For the text-containing cell, return its midpoint in [X, Y] coordinate format. 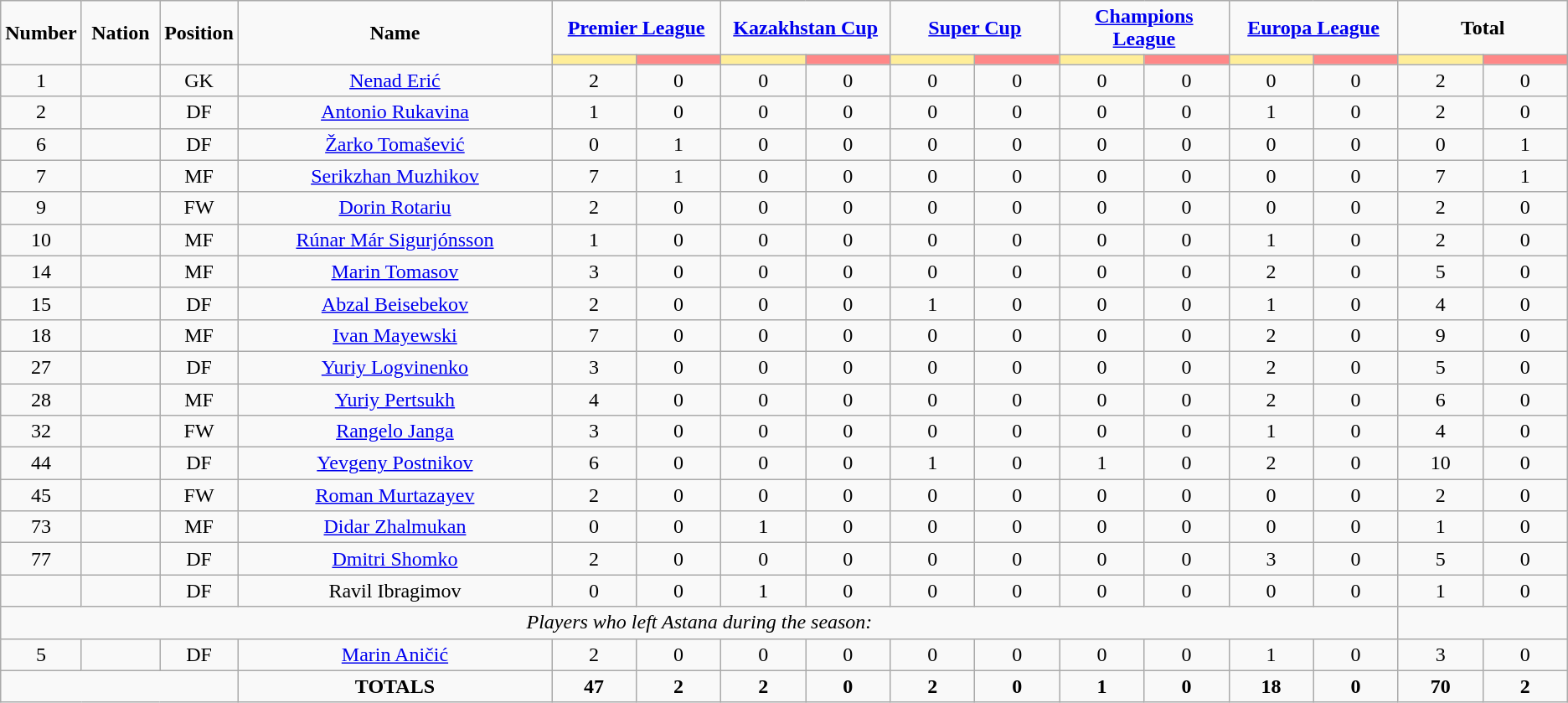
Position [199, 33]
Rúnar Már Sigurjónsson [395, 240]
Abzal Beisebekov [395, 303]
Premier League [636, 28]
Number [41, 33]
Marin Tomasov [395, 271]
14 [41, 271]
Yuriy Pertsukh [395, 400]
Antonio Rukavina [395, 112]
Roman Murtazayev [395, 495]
Serikzhan Muzhikov [395, 176]
Kazakhstan Cup [806, 28]
Yevgeny Postnikov [395, 463]
Ivan Mayewski [395, 335]
77 [41, 559]
Rangelo Janga [395, 432]
Champions League [1144, 28]
47 [593, 686]
44 [41, 463]
TOTALS [395, 686]
Dmitri Shomko [395, 559]
Dorin Rotariu [395, 208]
Yuriy Logvinenko [395, 367]
45 [41, 495]
27 [41, 367]
28 [41, 400]
70 [1441, 686]
Super Cup [975, 28]
Marin Aničić [395, 654]
15 [41, 303]
Nation [121, 33]
Nenad Erić [395, 80]
32 [41, 432]
73 [41, 527]
Total [1483, 28]
GK [199, 80]
Didar Zhalmukan [395, 527]
Ravil Ibragimov [395, 591]
Players who left Astana during the season: [699, 623]
Europa League [1313, 28]
Žarko Tomašević [395, 144]
Name [395, 33]
